For the text-containing cell, return its midpoint in (x, y) coordinate format. 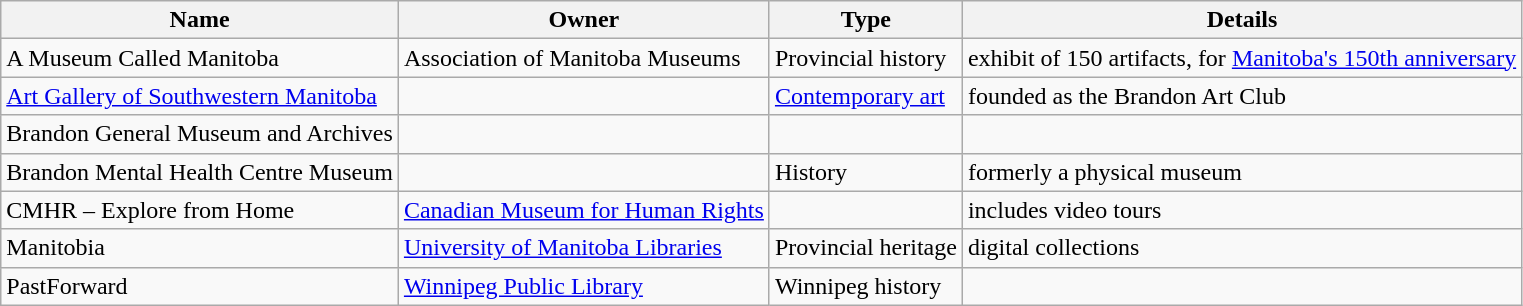
Brandon Mental Health Centre Museum (200, 172)
Owner (584, 20)
digital collections (1242, 248)
Association of Manitoba Museums (584, 58)
exhibit of 150 artifacts, for Manitoba's 150th anniversary (1242, 58)
Canadian Museum for Human Rights (584, 210)
CMHR – Explore from Home (200, 210)
Brandon General Museum and Archives (200, 134)
founded as the Brandon Art Club (1242, 96)
Details (1242, 20)
formerly a physical museum (1242, 172)
Type (866, 20)
Manitobia (200, 248)
Contemporary art (866, 96)
A Museum Called Manitoba (200, 58)
University of Manitoba Libraries (584, 248)
History (866, 172)
Name (200, 20)
includes video tours (1242, 210)
Art Gallery of Southwestern Manitoba (200, 96)
Provincial heritage (866, 248)
Winnipeg history (866, 286)
Provincial history (866, 58)
PastForward (200, 286)
Winnipeg Public Library (584, 286)
